Output the [x, y] coordinate of the center of the cell containing the given text.  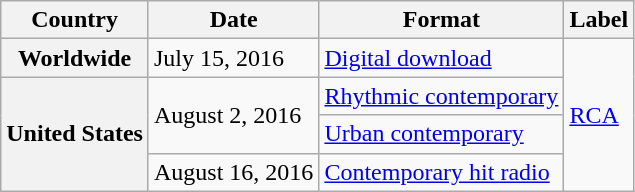
Country [75, 20]
United States [75, 134]
Worldwide [75, 58]
Digital download [442, 58]
RCA [599, 115]
Contemporary hit radio [442, 172]
August 16, 2016 [233, 172]
Rhythmic contemporary [442, 96]
July 15, 2016 [233, 58]
Label [599, 20]
August 2, 2016 [233, 115]
Urban contemporary [442, 134]
Format [442, 20]
Date [233, 20]
